Capture the cell that displays the provided text and extract its (x, y) central coordinate. 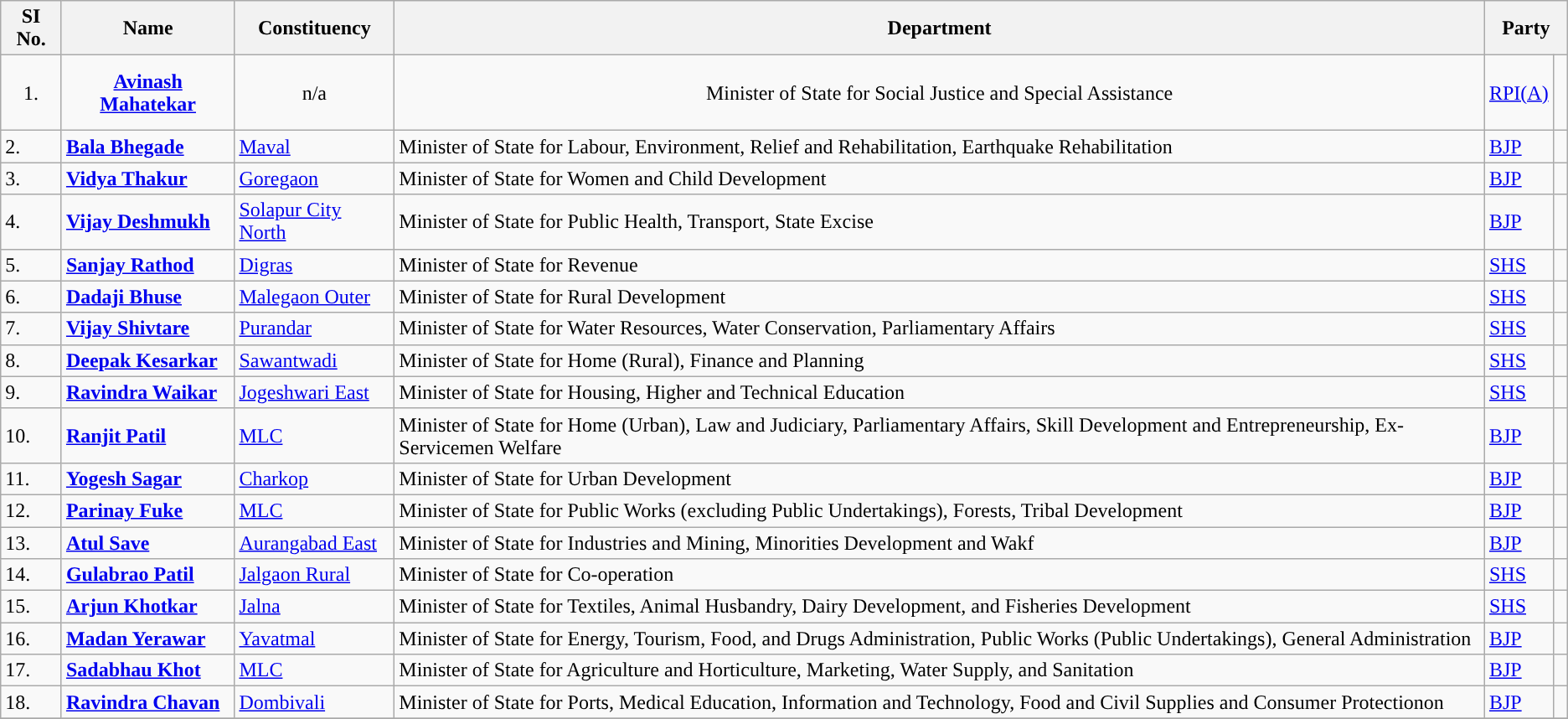
13. (32, 542)
3. (32, 178)
Vijay Deshmukh (147, 221)
Constituency (315, 28)
Deepak Kesarkar (147, 360)
Sawantwadi (315, 360)
Goregaon (315, 178)
Jalgaon Rural (315, 575)
12. (32, 510)
Jogeshwari East (315, 392)
Minister of State for Textiles, Animal Husbandry, Dairy Development, and Fisheries Development (940, 607)
Minister of State for Housing, Higher and Technical Education (940, 392)
Arjun Khotkar (147, 607)
Minister of State for Industries and Mining, Minorities Development and Wakf (940, 542)
10. (32, 436)
Minister of State for Energy, Tourism, Food, and Drugs Administration, Public Works (Public Undertakings), General Administration (940, 639)
Minister of State for Revenue (940, 265)
Charkop (315, 478)
Minister of State for Co-operation (940, 575)
Minister of State for Home (Rural), Finance and Planning (940, 360)
Maval (315, 147)
SI No. (32, 28)
14. (32, 575)
7. (32, 328)
Party (1526, 28)
Ravindra Chavan (147, 702)
Jalna (315, 607)
Sanjay Rathod (147, 265)
9. (32, 392)
Minister of State for Agriculture and Horticulture, Marketing, Water Supply, and Sanitation (940, 670)
Dombivali (315, 702)
Digras (315, 265)
Minister of State for Labour, Environment, Relief and Rehabilitation, Earthquake Rehabilitation (940, 147)
Minister of State for Ports, Medical Education, Information and Technology, Food and Civil Supplies and Consumer Protectionon (940, 702)
Minister of State for Urban Development (940, 478)
Atul Save (147, 542)
Solapur City North (315, 221)
Ranjit Patil (147, 436)
6. (32, 297)
2. (32, 147)
8. (32, 360)
Purandar (315, 328)
Minister of State for Social Justice and Special Assistance (940, 93)
Department (940, 28)
Malegaon Outer (315, 297)
Minister of State for Public Works (excluding Public Undertakings), Forests, Tribal Development (940, 510)
RPI(A) (1519, 93)
1. (32, 93)
Gulabrao Patil (147, 575)
Name (147, 28)
Vidya Thakur (147, 178)
Ravindra Waikar (147, 392)
Yavatmal (315, 639)
Aurangabad East (315, 542)
Madan Yerawar (147, 639)
Yogesh Sagar (147, 478)
Minister of State for Public Health, Transport, State Excise (940, 221)
4. (32, 221)
Dadaji Bhuse (147, 297)
15. (32, 607)
n/a (315, 93)
11. (32, 478)
18. (32, 702)
Minister of State for Home (Urban), Law and Judiciary, Parliamentary Affairs, Skill Development and Entrepreneurship, Ex-Servicemen Welfare (940, 436)
Vijay Shivtare (147, 328)
5. (32, 265)
Minister of State for Rural Development (940, 297)
Bala Bhegade (147, 147)
Sadabhau Khot (147, 670)
Minister of State for Water Resources, Water Conservation, Parliamentary Affairs (940, 328)
16. (32, 639)
Avinash Mahatekar (147, 93)
Parinay Fuke (147, 510)
Minister of State for Women and Child Development (940, 178)
17. (32, 670)
